Capture the cell that displays the provided text and extract its [X, Y] central coordinate. 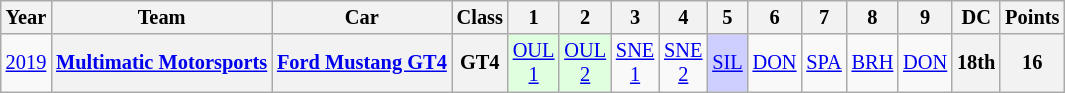
Class [480, 17]
Ford Mustang GT4 [362, 63]
GT4 [480, 63]
SIL [727, 63]
SNE2 [683, 63]
7 [824, 17]
Car [362, 17]
3 [635, 17]
Multimatic Motorsports [162, 63]
4 [683, 17]
2019 [26, 63]
1 [534, 17]
BRH [873, 63]
18th [976, 63]
5 [727, 17]
SPA [824, 63]
OUL1 [534, 63]
Team [162, 17]
9 [925, 17]
8 [873, 17]
2 [585, 17]
Points [1032, 17]
DC [976, 17]
OUL2 [585, 63]
6 [775, 17]
16 [1032, 63]
Year [26, 17]
SNE1 [635, 63]
